Detect which cell encompasses the target text, then output its (X, Y) center coordinate. 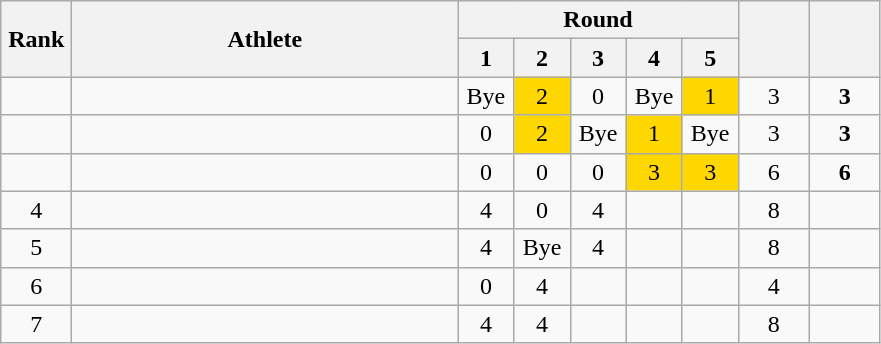
7 (36, 324)
Round (598, 20)
Athlete (265, 39)
Rank (36, 39)
